Extract the (X, Y) coordinate from the center of the cell holding the provided text.  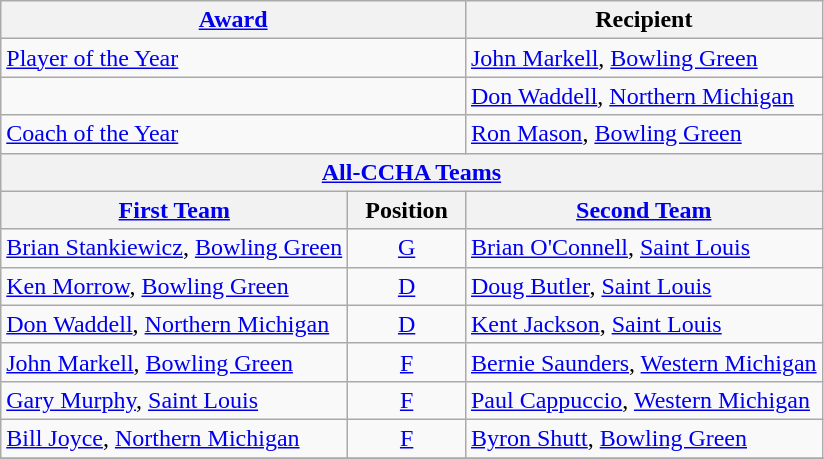
Second Team (644, 210)
First Team (174, 210)
Bernie Saunders, Western Michigan (644, 362)
Byron Shutt, Bowling Green (644, 438)
Gary Murphy, Saint Louis (174, 400)
Ron Mason, Bowling Green (644, 134)
Kent Jackson, Saint Louis (644, 324)
Award (234, 20)
Position (407, 210)
G (407, 248)
Coach of the Year (234, 134)
Bill Joyce, Northern Michigan (174, 438)
Ken Morrow, Bowling Green (174, 286)
Player of the Year (234, 58)
Recipient (644, 20)
Brian O'Connell, Saint Louis (644, 248)
Paul Cappuccio, Western Michigan (644, 400)
All-CCHA Teams (412, 172)
Doug Butler, Saint Louis (644, 286)
Brian Stankiewicz, Bowling Green (174, 248)
